Output the [x, y] coordinate of the center of the cell containing the given text.  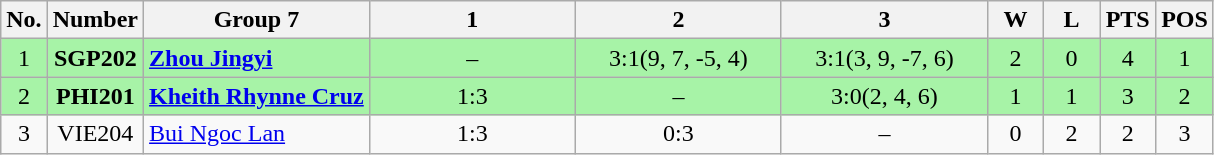
Kheith Rhynne Cruz [257, 96]
POS [1185, 20]
L [1072, 20]
W [1015, 20]
3:1(3, 9, -7, 6) [884, 58]
PHI201 [95, 96]
Number [95, 20]
3:1(9, 7, -5, 4) [678, 58]
Bui Ngoc Lan [257, 134]
4 [1128, 58]
Group 7 [257, 20]
Zhou Jingyi [257, 58]
SGP202 [95, 58]
VIE204 [95, 134]
No. [24, 20]
PTS [1128, 20]
0:3 [678, 134]
3:0(2, 4, 6) [884, 96]
